Identify which cell holds the provided text, then report its [X, Y] central coordinate. 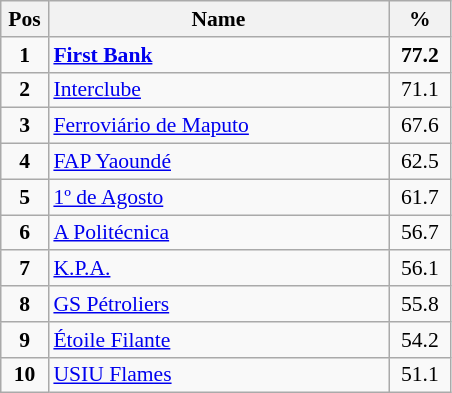
62.5 [420, 162]
71.1 [420, 90]
77.2 [420, 55]
1º de Agosto [218, 197]
1 [25, 55]
8 [25, 304]
4 [25, 162]
Pos [25, 19]
56.1 [420, 269]
Étoile Filante [218, 340]
FAP Yaoundé [218, 162]
67.6 [420, 126]
Interclube [218, 90]
% [420, 19]
61.7 [420, 197]
3 [25, 126]
K.P.A. [218, 269]
Name [218, 19]
2 [25, 90]
USIU Flames [218, 375]
9 [25, 340]
Ferroviário de Maputo [218, 126]
5 [25, 197]
54.2 [420, 340]
51.1 [420, 375]
10 [25, 375]
55.8 [420, 304]
7 [25, 269]
A Politécnica [218, 233]
6 [25, 233]
56.7 [420, 233]
GS Pétroliers [218, 304]
First Bank [218, 55]
